Output the (x, y) coordinate of the center of the cell containing the given text.  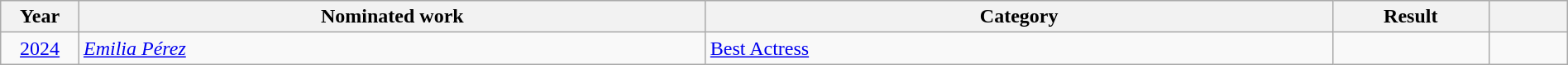
Year (40, 17)
Best Actress (1019, 48)
2024 (40, 48)
Emilia Pérez (392, 48)
Nominated work (392, 17)
Result (1411, 17)
Category (1019, 17)
